Scan for the cell matching the given text and deliver its (X, Y) coordinate at center. 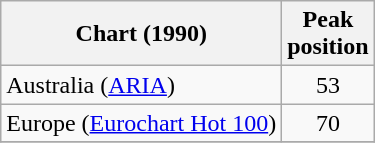
70 (328, 123)
Australia (ARIA) (142, 85)
Europe (Eurochart Hot 100) (142, 123)
Chart (1990) (142, 34)
Peakposition (328, 34)
53 (328, 85)
